Output the [X, Y] coordinate of the center of the cell containing the given text.  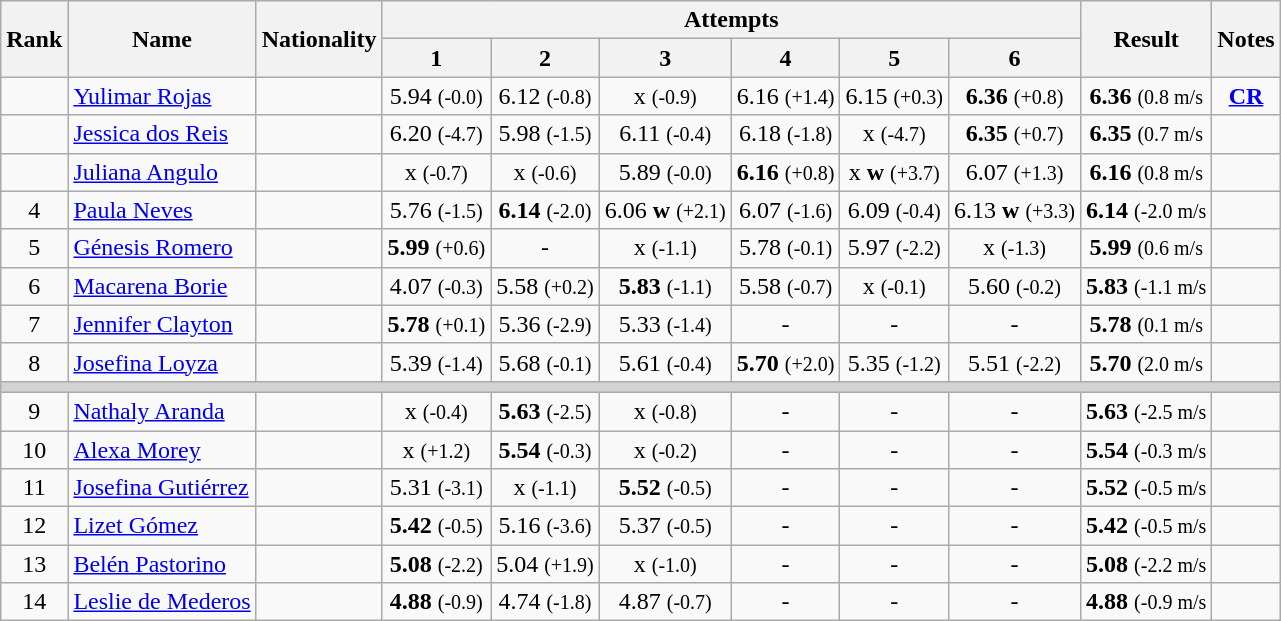
5.83 (-1.1 m/s [1146, 286]
5.78 (-0.1) [786, 248]
3 [665, 58]
Notes [1246, 39]
5.39 (-1.4) [436, 362]
5.31 (-3.1) [436, 488]
5.60 (-0.2) [1015, 286]
Name [162, 39]
4.87 (-0.7) [665, 602]
6.07 (-1.6) [786, 210]
6.36 (+0.8) [1015, 96]
5.99 (+0.6) [436, 248]
6.11 (-0.4) [665, 134]
5.83 (-1.1) [665, 286]
5.51 (-2.2) [1015, 362]
5.63 (-2.5 m/s [1146, 411]
14 [34, 602]
5.94 (-0.0) [436, 96]
6.16 (+0.8) [786, 172]
6.20 (-4.7) [436, 134]
5.37 (-0.5) [665, 526]
Macarena Borie [162, 286]
5.98 (-1.5) [546, 134]
5.58 (-0.7) [786, 286]
5.35 (-1.2) [894, 362]
Lizet Gómez [162, 526]
Jennifer Clayton [162, 324]
7 [34, 324]
11 [34, 488]
5.70 (2.0 m/s [1146, 362]
5.61 (-0.4) [665, 362]
Juliana Angulo [162, 172]
1 [436, 58]
Rank [34, 39]
5.52 (-0.5 m/s [1146, 488]
6.06 w (+2.1) [665, 210]
6.13 w (+3.3) [1015, 210]
x (-0.9) [665, 96]
5.68 (-0.1) [546, 362]
Josefina Loyza [162, 362]
13 [34, 564]
8 [34, 362]
CR [1246, 96]
x (-1.3) [1015, 248]
x (-1.0) [665, 564]
x (-0.4) [436, 411]
6.14 (-2.0) [546, 210]
10 [34, 449]
5.78 (0.1 m/s [1146, 324]
5.78 (+0.1) [436, 324]
6.35 (+0.7) [1015, 134]
5.99 (0.6 m/s [1146, 248]
x (-0.8) [665, 411]
5.42 (-0.5) [436, 526]
5.58 (+0.2) [546, 286]
x (+1.2) [436, 449]
5.70 (+2.0) [786, 362]
6.16 (0.8 m/s [1146, 172]
4.74 (-1.8) [546, 602]
Josefina Gutiérrez [162, 488]
5.54 (-0.3) [546, 449]
5.08 (-2.2) [436, 564]
Alexa Morey [162, 449]
Leslie de Mederos [162, 602]
Nathaly Aranda [162, 411]
Jessica dos Reis [162, 134]
5.76 (-1.5) [436, 210]
Attempts [732, 20]
x (-0.2) [665, 449]
x (-0.1) [894, 286]
4.07 (-0.3) [436, 286]
x (-4.7) [894, 134]
Belén Pastorino [162, 564]
Nationality [319, 39]
Paula Neves [162, 210]
x w (+3.7) [894, 172]
6.14 (-2.0 m/s [1146, 210]
6.12 (-0.8) [546, 96]
6.36 (0.8 m/s [1146, 96]
x (-0.7) [436, 172]
5.36 (-2.9) [546, 324]
Génesis Romero [162, 248]
4.88 (-0.9 m/s [1146, 602]
Result [1146, 39]
5.89 (-0.0) [665, 172]
5.08 (-2.2 m/s [1146, 564]
4.88 (-0.9) [436, 602]
6.15 (+0.3) [894, 96]
5.54 (-0.3 m/s [1146, 449]
5.33 (-1.4) [665, 324]
x (-0.6) [546, 172]
5.97 (-2.2) [894, 248]
5.16 (-3.6) [546, 526]
6.35 (0.7 m/s [1146, 134]
12 [34, 526]
6.09 (-0.4) [894, 210]
6.16 (+1.4) [786, 96]
6.07 (+1.3) [1015, 172]
5.63 (-2.5) [546, 411]
9 [34, 411]
6.18 (-1.8) [786, 134]
2 [546, 58]
Yulimar Rojas [162, 96]
5.04 (+1.9) [546, 564]
5.42 (-0.5 m/s [1146, 526]
5.52 (-0.5) [665, 488]
